Search for the cell housing the specified text and yield its (x, y) center coordinate. 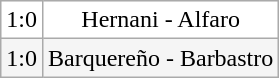
Barquereño - Barbastro (160, 58)
Hernani - Alfaro (160, 20)
